Capture the cell that displays the provided text and extract its [x, y] central coordinate. 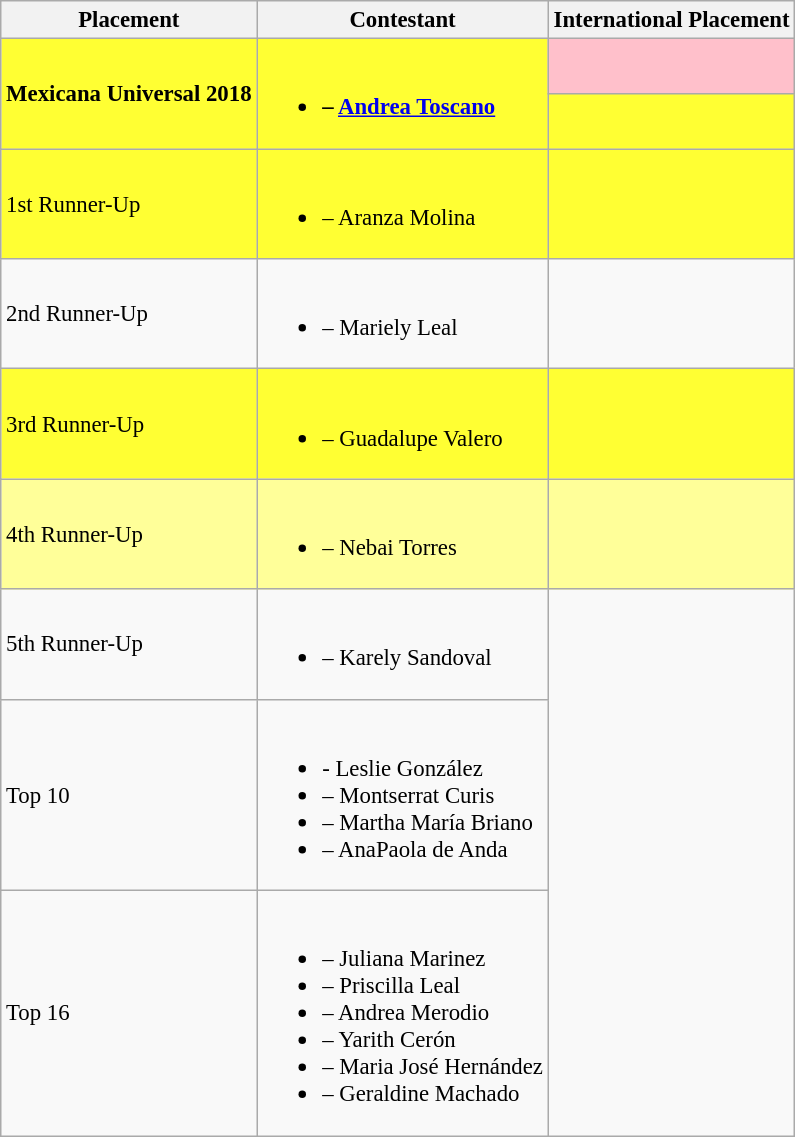
– Juliana Marinez – Priscilla Leal – Andrea Merodio – Yarith Cerón – Maria José Hernández – Geraldine Machado [402, 1014]
4th Runner-Up [129, 534]
– Mariely Leal [402, 314]
Placement [129, 20]
– Nebai Torres [402, 534]
5th Runner-Up [129, 644]
2nd Runner-Up [129, 314]
- Leslie González – Montserrat Curis – Martha María Briano – AnaPaola de Anda [402, 794]
Top 10 [129, 794]
1st Runner-Up [129, 204]
– Guadalupe Valero [402, 424]
Top 16 [129, 1014]
Mexicana Universal 2018 [129, 94]
– Karely Sandoval [402, 644]
– Aranza Molina [402, 204]
Contestant [402, 20]
3rd Runner-Up [129, 424]
International Placement [672, 20]
– Andrea Toscano [402, 94]
